Scan for the cell matching the given text and deliver its [x, y] coordinate at center. 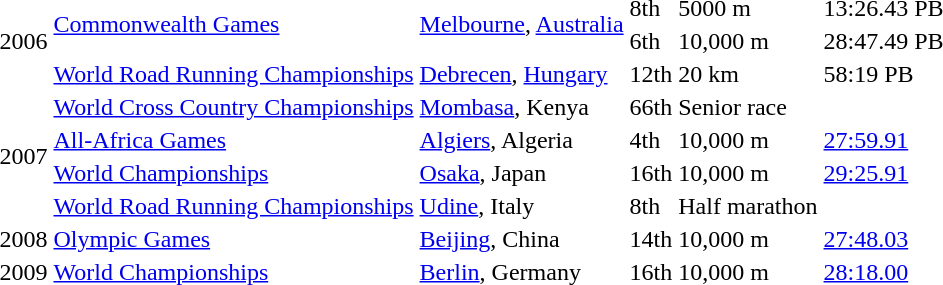
16th [651, 173]
Udine, Italy [522, 206]
12th [651, 74]
Beijing, China [522, 239]
All-Africa Games [234, 140]
Debrecen, Hungary [522, 74]
Senior race [748, 107]
Algiers, Algeria [522, 140]
Olympic Games [234, 239]
Mombasa, Kenya [522, 107]
4th [651, 140]
8th [651, 206]
20 km [748, 74]
Half marathon [748, 206]
6th [651, 41]
14th [651, 239]
World Cross Country Championships [234, 107]
World Championships [234, 173]
66th [651, 107]
Osaka, Japan [522, 173]
